Identify which cell holds the provided text, then report its (x, y) central coordinate. 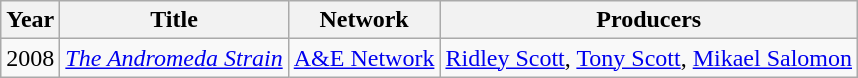
Ridley Scott, Tony Scott, Mikael Salomon (649, 58)
Title (174, 20)
Year (30, 20)
Network (364, 20)
Producers (649, 20)
A&E Network (364, 58)
The Andromeda Strain (174, 58)
2008 (30, 58)
